Search for the cell housing the specified text and yield its [X, Y] center coordinate. 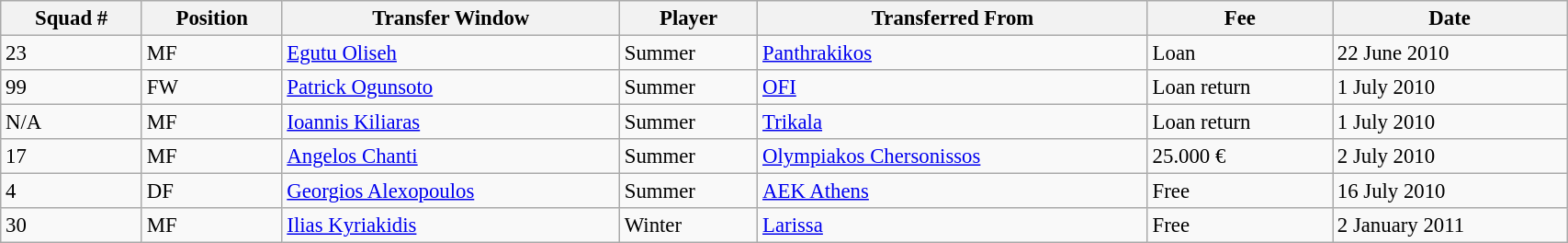
17 [72, 156]
Transferred From [953, 18]
Trikala [953, 122]
Ioannis Kiliaras [450, 122]
FW [211, 87]
Loan [1240, 53]
Player [688, 18]
99 [72, 87]
AEK Athens [953, 191]
Ilias Kyriakidis [450, 226]
Olympiakos Chersonissos [953, 156]
2 July 2010 [1450, 156]
Patrick Ogunsoto [450, 87]
23 [72, 53]
Angelos Chanti [450, 156]
Squad # [72, 18]
25.000 € [1240, 156]
16 July 2010 [1450, 191]
OFI [953, 87]
30 [72, 226]
Date [1450, 18]
Georgios Alexopoulos [450, 191]
Panthrakikos [953, 53]
Winter [688, 226]
22 June 2010 [1450, 53]
Fee [1240, 18]
Larissa [953, 226]
4 [72, 191]
2 January 2011 [1450, 226]
DF [211, 191]
Position [211, 18]
Egutu Oliseh [450, 53]
Transfer Window [450, 18]
N/A [72, 122]
